Search for the cell housing the specified text and yield its (x, y) center coordinate. 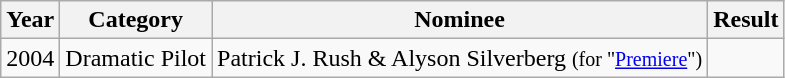
2004 (30, 58)
Category (136, 20)
Dramatic Pilot (136, 58)
Patrick J. Rush & Alyson Silverberg (for "Premiere") (460, 58)
Year (30, 20)
Nominee (460, 20)
Result (746, 20)
